Locate the cell with the specified text and output its (x, y) center coordinate. 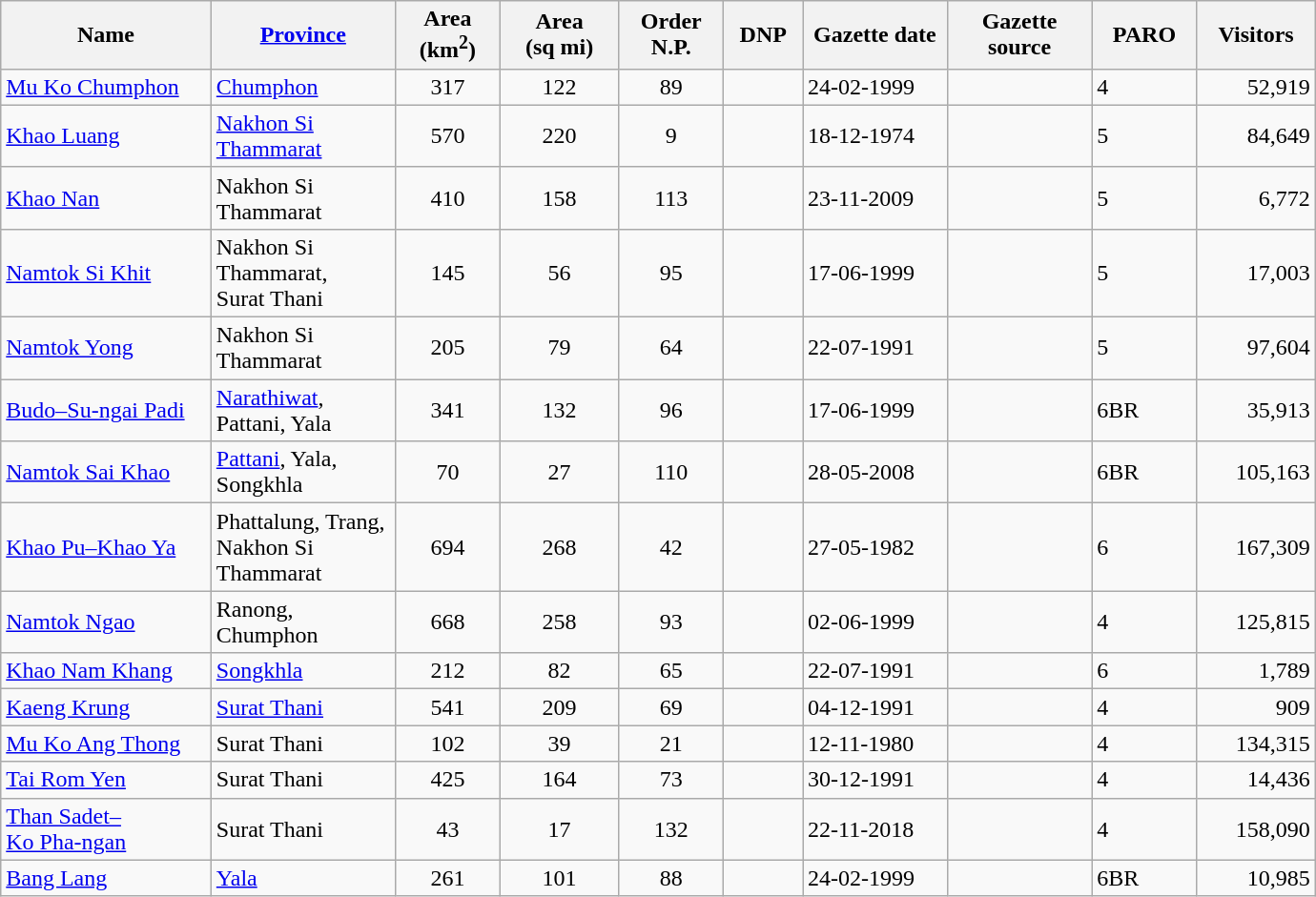
PARO (1144, 35)
39 (560, 744)
95 (671, 273)
Name (107, 35)
17 (560, 829)
Mu Ko Chumphon (107, 87)
113 (671, 198)
425 (447, 780)
220 (560, 135)
88 (671, 878)
04-12-1991 (875, 707)
79 (560, 349)
42 (671, 547)
105,163 (1256, 473)
93 (671, 622)
Mu Ko Ang Thong (107, 744)
DNP (763, 35)
Tai Rom Yen (107, 780)
167,309 (1256, 547)
14,436 (1256, 780)
73 (671, 780)
89 (671, 87)
Khao Nam Khang (107, 671)
10,985 (1256, 878)
22-11-2018 (875, 829)
69 (671, 707)
125,815 (1256, 622)
Area(km2) (447, 35)
122 (560, 87)
Songkhla (303, 671)
Province (303, 35)
64 (671, 349)
96 (671, 410)
341 (447, 410)
410 (447, 198)
02-06-1999 (875, 622)
27 (560, 473)
205 (447, 349)
43 (447, 829)
70 (447, 473)
30-12-1991 (875, 780)
102 (447, 744)
Bang Lang (107, 878)
82 (560, 671)
Order N.P. (671, 35)
Namtok Yong (107, 349)
668 (447, 622)
12-11-1980 (875, 744)
909 (1256, 707)
Than Sadet–Ko Pha-ngan (107, 829)
Budo–Su-ngai Padi (107, 410)
Chumphon (303, 87)
17,003 (1256, 273)
209 (560, 707)
694 (447, 547)
18-12-1974 (875, 135)
52,919 (1256, 87)
65 (671, 671)
158,090 (1256, 829)
Khao Luang (107, 135)
Khao Nan (107, 198)
9 (671, 135)
Gazette date (875, 35)
Gazette source (1019, 35)
Area(sq mi) (560, 35)
Pattani, Yala, Songkhla (303, 473)
110 (671, 473)
28-05-2008 (875, 473)
56 (560, 273)
Yala (303, 878)
541 (447, 707)
Khao Pu–Khao Ya (107, 547)
Namtok Si Khit (107, 273)
27-05-1982 (875, 547)
Nakhon Si Thammarat,Surat Thani (303, 273)
Phattalung, Trang, Nakhon Si Thammarat (303, 547)
317 (447, 87)
261 (447, 878)
570 (447, 135)
Ranong, Chumphon (303, 622)
21 (671, 744)
35,913 (1256, 410)
Kaeng Krung (107, 707)
Visitors (1256, 35)
101 (560, 878)
Namtok Ngao (107, 622)
164 (560, 780)
268 (560, 547)
Namtok Sai Khao (107, 473)
23-11-2009 (875, 198)
158 (560, 198)
84,649 (1256, 135)
145 (447, 273)
97,604 (1256, 349)
258 (560, 622)
Narathiwat, Pattani, Yala (303, 410)
134,315 (1256, 744)
1,789 (1256, 671)
212 (447, 671)
6,772 (1256, 198)
